Return [x, y] of the center of cell containing provided text 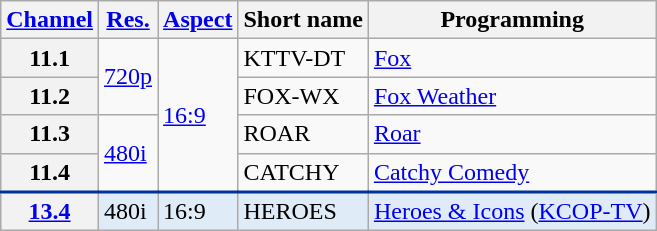
11.3 [50, 134]
Heroes & Icons (KCOP-TV) [512, 212]
CATCHY [303, 172]
Programming [512, 20]
Res. [128, 20]
ROAR [303, 134]
Roar [512, 134]
KTTV-DT [303, 58]
Channel [50, 20]
11.4 [50, 172]
720p [128, 77]
11.1 [50, 58]
FOX-WX [303, 96]
11.2 [50, 96]
Fox Weather [512, 96]
Aspect [198, 20]
Catchy Comedy [512, 172]
HEROES [303, 212]
13.4 [50, 212]
Short name [303, 20]
Fox [512, 58]
